Pinpoint the cell where the given text exists, returning its (x, y) midpoint coordinate. 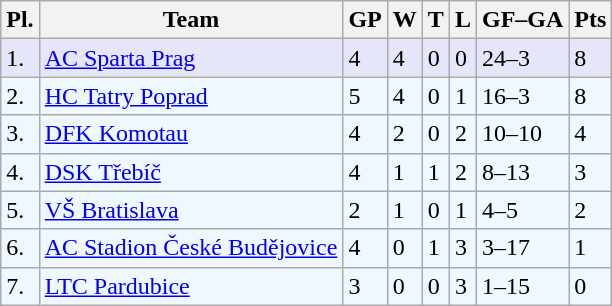
DSK Třebíč (191, 172)
10–10 (522, 134)
4–5 (522, 210)
16–3 (522, 96)
6. (20, 248)
L (462, 20)
AC Stadion České Budějovice (191, 248)
8–13 (522, 172)
Team (191, 20)
GF–GA (522, 20)
1–15 (522, 286)
W (404, 20)
DFK Komotau (191, 134)
5 (365, 96)
GP (365, 20)
HC Tatry Poprad (191, 96)
LTC Pardubice (191, 286)
Pl. (20, 20)
2. (20, 96)
24–3 (522, 58)
1. (20, 58)
3. (20, 134)
T (436, 20)
7. (20, 286)
VŠ Bratislava (191, 210)
AC Sparta Prag (191, 58)
4. (20, 172)
5. (20, 210)
3–17 (522, 248)
Pts (590, 20)
